Find where the given text appears and provide that cell's center as (X, Y) coordinate. 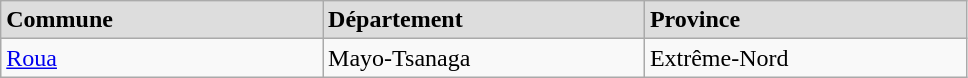
Département (484, 20)
Commune (162, 20)
Province (805, 20)
Roua (162, 58)
Mayo-Tsanaga (484, 58)
Extrême-Nord (805, 58)
